Provide the (X, Y) coordinate of the cell's center where the given text is located.  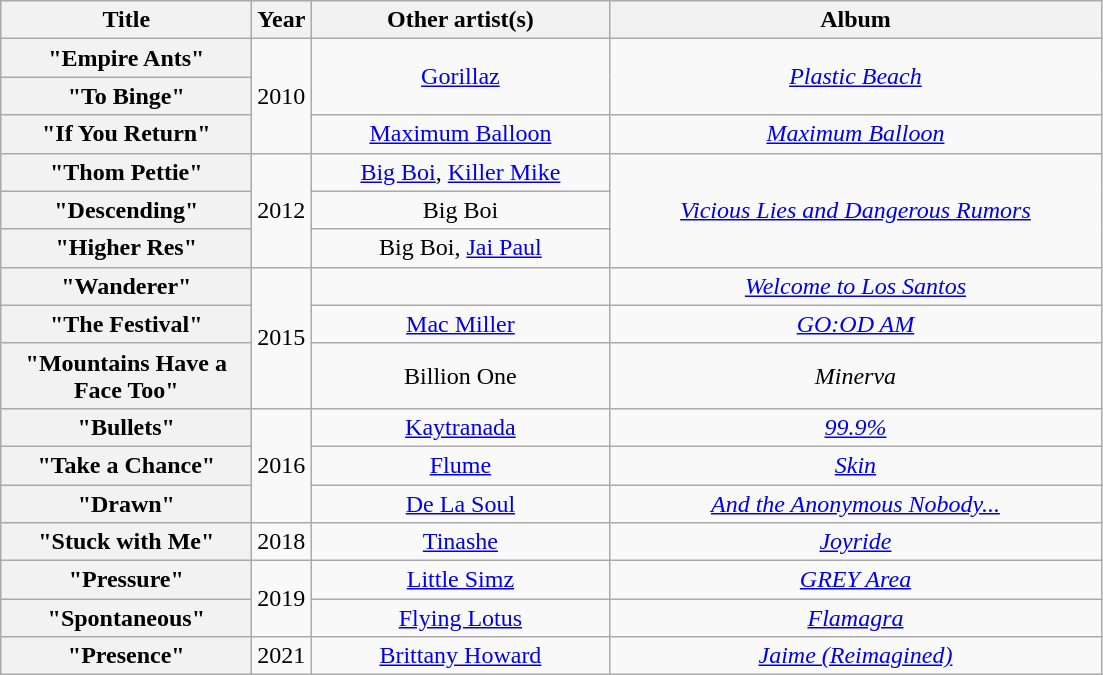
2016 (282, 465)
Year (282, 20)
"If You Return" (126, 134)
Album (856, 20)
Mac Miller (460, 324)
De La Soul (460, 503)
2012 (282, 210)
Billion One (460, 376)
2019 (282, 599)
"Descending" (126, 210)
"Spontaneous" (126, 618)
Gorillaz (460, 77)
Welcome to Los Santos (856, 286)
Little Simz (460, 580)
99.9% (856, 427)
Flume (460, 465)
GREY Area (856, 580)
2018 (282, 542)
Skin (856, 465)
Joyride (856, 542)
"Presence" (126, 656)
Kaytranada (460, 427)
"Wanderer" (126, 286)
"Thom Pettie" (126, 172)
"Empire Ants" (126, 58)
"Stuck with Me" (126, 542)
Flying Lotus (460, 618)
"Pressure" (126, 580)
Other artist(s) (460, 20)
"To Binge" (126, 96)
"Mountains Have a Face Too" (126, 376)
2015 (282, 338)
Big Boi, Jai Paul (460, 248)
Vicious Lies and Dangerous Rumors (856, 210)
Brittany Howard (460, 656)
Plastic Beach (856, 77)
"Higher Res" (126, 248)
Big Boi, Killer Mike (460, 172)
Title (126, 20)
"The Festival" (126, 324)
2010 (282, 96)
GO:OD AM (856, 324)
Big Boi (460, 210)
Minerva (856, 376)
"Take a Chance" (126, 465)
Tinashe (460, 542)
"Bullets" (126, 427)
And the Anonymous Nobody... (856, 503)
"Drawn" (126, 503)
Flamagra (856, 618)
2021 (282, 656)
Jaime (Reimagined) (856, 656)
